Search for the cell housing the specified text and yield its [x, y] center coordinate. 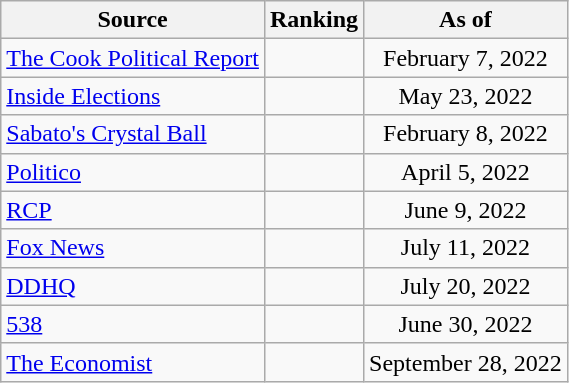
Ranking [314, 20]
Fox News [133, 248]
RCP [133, 210]
June 30, 2022 [466, 324]
538 [133, 324]
Source [133, 20]
DDHQ [133, 286]
The Cook Political Report [133, 58]
Inside Elections [133, 96]
February 7, 2022 [466, 58]
As of [466, 20]
July 11, 2022 [466, 248]
Politico [133, 172]
May 23, 2022 [466, 96]
July 20, 2022 [466, 286]
The Economist [133, 362]
Sabato's Crystal Ball [133, 134]
February 8, 2022 [466, 134]
June 9, 2022 [466, 210]
September 28, 2022 [466, 362]
April 5, 2022 [466, 172]
